Output the (x, y) coordinate of the center of the cell containing the given text.  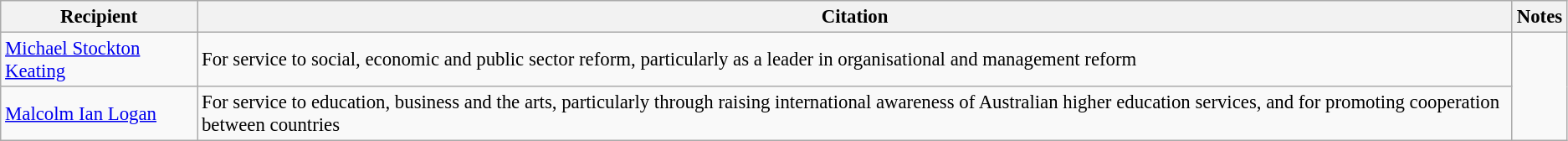
Notes (1540, 17)
Michael Stockton Keating (99, 60)
Malcolm Ian Logan (99, 114)
For service to social, economic and public sector reform, particularly as a leader in organisational and management reform (855, 60)
Citation (855, 17)
Recipient (99, 17)
